Return (X, Y) of the center of cell containing provided text 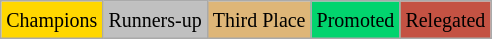
Runners-up (155, 20)
Promoted (356, 20)
Relegated (446, 20)
Third Place (259, 20)
Champions (52, 20)
